Scan for the cell matching the given text and deliver its [X, Y] coordinate at center. 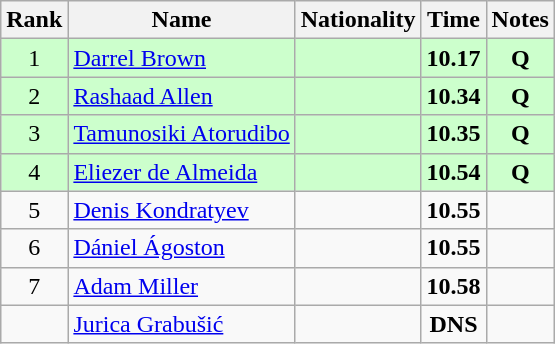
2 [34, 96]
10.35 [454, 134]
1 [34, 58]
3 [34, 134]
Rashaad Allen [182, 96]
Time [454, 20]
10.34 [454, 96]
Rank [34, 20]
Tamunosiki Atorudibo [182, 134]
Dániel Ágoston [182, 248]
6 [34, 248]
Notes [520, 20]
10.54 [454, 172]
7 [34, 286]
Jurica Grabušić [182, 324]
5 [34, 210]
10.17 [454, 58]
Nationality [358, 20]
4 [34, 172]
DNS [454, 324]
10.58 [454, 286]
Darrel Brown [182, 58]
Name [182, 20]
Denis Kondratyev [182, 210]
Eliezer de Almeida [182, 172]
Adam Miller [182, 286]
